Search for the cell housing the specified text and yield its (x, y) center coordinate. 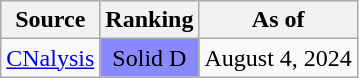
Source (50, 20)
August 4, 2024 (278, 58)
Ranking (150, 20)
As of (278, 20)
CNalysis (50, 58)
Solid D (150, 58)
